Determine the [x, y] coordinate at the center of the cell enclosing the given text.  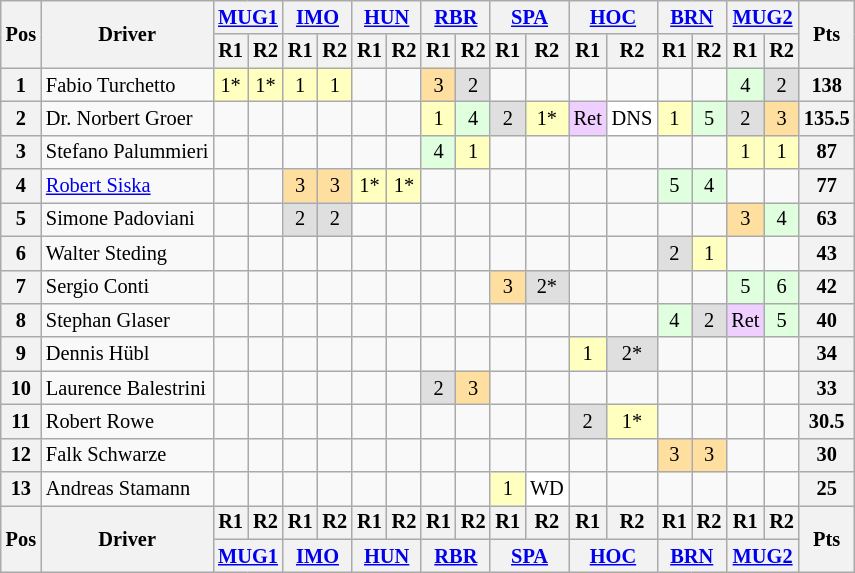
Sergio Conti [127, 287]
Robert Siska [127, 186]
WD [547, 489]
30.5 [827, 421]
11 [21, 421]
Robert Rowe [127, 421]
Walter Steding [127, 253]
Dr. Norbert Groer [127, 118]
Simone Padoviani [127, 219]
Stefano Palummieri [127, 152]
138 [827, 85]
87 [827, 152]
63 [827, 219]
13 [21, 489]
77 [827, 186]
8 [21, 320]
135.5 [827, 118]
Fabio Turchetto [127, 85]
9 [21, 354]
DNS [632, 118]
34 [827, 354]
25 [827, 489]
Stephan Glaser [127, 320]
Laurence Balestrini [127, 388]
Falk Schwarze [127, 455]
33 [827, 388]
40 [827, 320]
42 [827, 287]
Dennis Hübl [127, 354]
10 [21, 388]
30 [827, 455]
Andreas Stamann [127, 489]
43 [827, 253]
12 [21, 455]
7 [21, 287]
